Return the (X, Y) coordinate for the center point of the cell that contains the specified text.  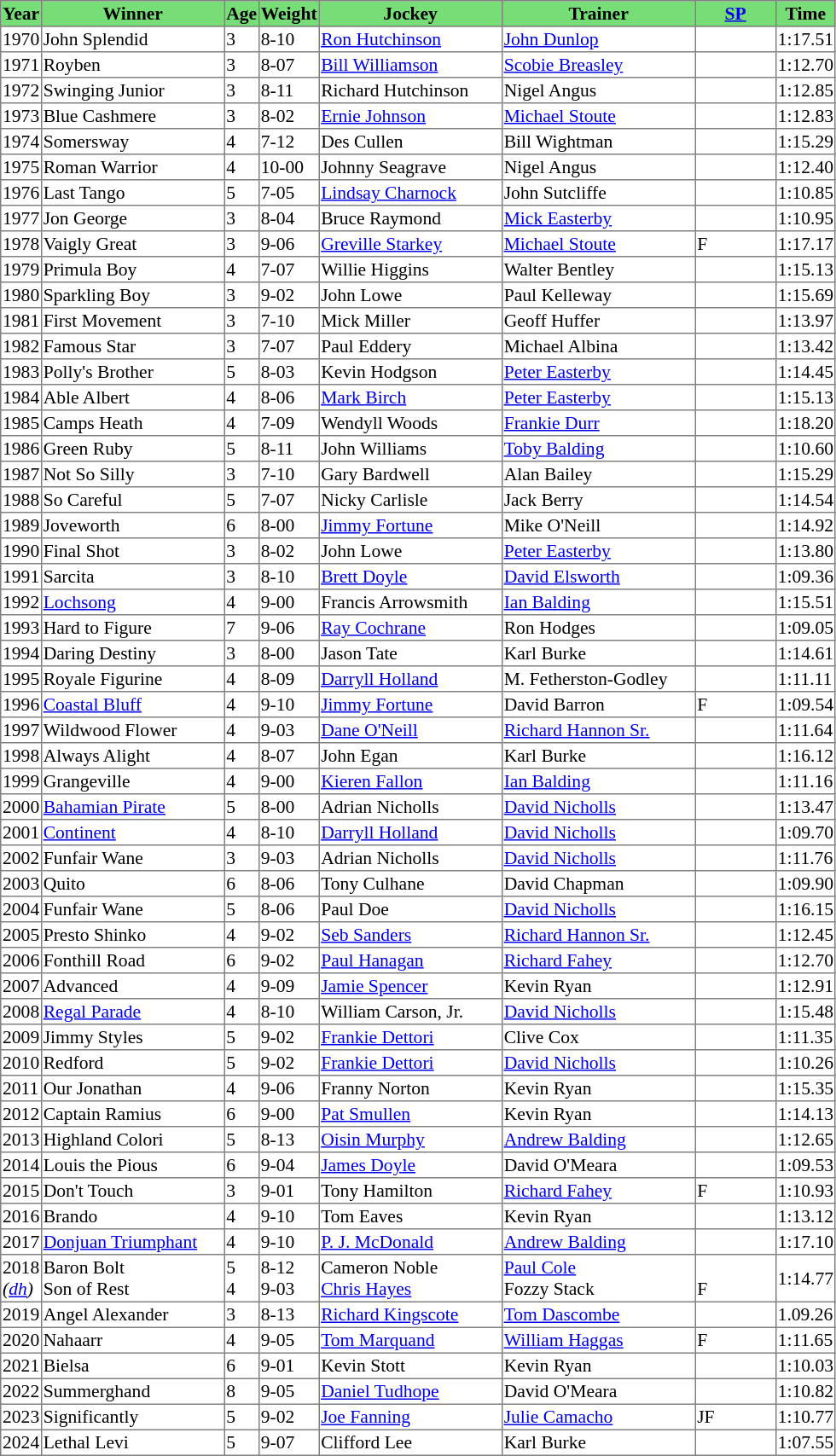
Bill Wightman (598, 142)
1:11.11 (805, 679)
Ray Cochrane (410, 628)
1:12.45 (805, 935)
1985 (21, 423)
Polly's Brother (132, 372)
1992 (21, 602)
1:09.90 (805, 884)
Winner (132, 14)
2013 (21, 1140)
Donjuan Triumphant (132, 1242)
Clifford Lee (410, 1442)
Regal Parade (132, 1012)
David Elsworth (598, 577)
Scobie Breasley (598, 65)
Seb Sanders (410, 935)
1996 (21, 705)
2011 (21, 1088)
2012 (21, 1114)
1:13.42 (805, 346)
So Careful (132, 500)
Bielsa (132, 1366)
Willie Higgins (410, 270)
Grangeville (132, 781)
Nicky Carlisle (410, 500)
Richard Hutchinson (410, 90)
2010 (21, 1063)
1:13.12 (805, 1216)
1987 (21, 474)
2007 (21, 986)
1:15.69 (805, 295)
2004 (21, 909)
1:14.92 (805, 525)
Paul Doe (410, 909)
1:10.82 (805, 1391)
1974 (21, 142)
Ron Hutchinson (410, 39)
1:12.91 (805, 986)
1:11.76 (805, 858)
2008 (21, 1012)
Jack Berry (598, 500)
Royben (132, 65)
Lindsay Charnock (410, 193)
2003 (21, 884)
1:17.17 (805, 244)
1978 (21, 244)
Tom Eaves (410, 1216)
Paul Hanagan (410, 960)
Paul ColeFozzy Stack (598, 1279)
1984 (21, 397)
David Chapman (598, 884)
Tom Dascombe (598, 1314)
Lethal Levi (132, 1442)
Kevin Hodgson (410, 372)
John Egan (410, 756)
1:12.40 (805, 167)
Gary Bardwell (410, 474)
8-04 (288, 218)
2009 (21, 1037)
Oisin Murphy (410, 1140)
Michael Albina (598, 346)
Captain Ramius (132, 1114)
1:11.35 (805, 1037)
Fonthill Road (132, 960)
9-04 (288, 1165)
Greville Starkey (410, 244)
Brando (132, 1216)
1976 (21, 193)
Jon George (132, 218)
1:15.51 (805, 602)
1997 (21, 730)
Kieren Fallon (410, 781)
1:11.16 (805, 781)
Wendyll Woods (410, 423)
9-09 (288, 986)
1975 (21, 167)
Jockey (410, 14)
1993 (21, 628)
Trainer (598, 14)
1:10.26 (805, 1063)
Quito (132, 884)
Coastal Bluff (132, 705)
John Sutcliffe (598, 193)
Franny Norton (410, 1088)
Hard to Figure (132, 628)
1:13.97 (805, 321)
1:16.15 (805, 909)
Toby Balding (598, 449)
Able Albert (132, 397)
1:14.13 (805, 1114)
David Barron (598, 705)
First Movement (132, 321)
1988 (21, 500)
Final Shot (132, 551)
Kevin Stott (410, 1366)
1:11.64 (805, 730)
1986 (21, 449)
Joveworth (132, 525)
2021 (21, 1366)
9-07 (288, 1442)
2016 (21, 1216)
James Doyle (410, 1165)
2001 (21, 832)
Vaigly Great (132, 244)
William Haggas (598, 1340)
2023 (21, 1417)
1971 (21, 65)
Julie Camacho (598, 1417)
Ernie Johnson (410, 116)
2000 (21, 807)
Highland Colori (132, 1140)
Francis Arrowsmith (410, 602)
Blue Cashmere (132, 116)
Joe Fanning (410, 1417)
Louis the Pious (132, 1165)
Cameron NobleChris Hayes (410, 1279)
1:09.36 (805, 577)
1:09.05 (805, 628)
Mark Birch (410, 397)
2018(dh) (21, 1279)
Tony Culhane (410, 884)
Ron Hodges (598, 628)
Jamie Spencer (410, 986)
Camps Heath (132, 423)
Somersway (132, 142)
Geoff Huffer (598, 321)
Advanced (132, 986)
Jason Tate (410, 653)
7-12 (288, 142)
Our Jonathan (132, 1088)
2014 (21, 1165)
1:14.77 (805, 1279)
10-00 (288, 167)
7 (241, 628)
John Williams (410, 449)
M. Fetherston-Godley (598, 679)
Baron BoltSon of Rest (132, 1279)
1:10.03 (805, 1366)
Last Tango (132, 193)
Significantly (132, 1417)
Royale Figurine (132, 679)
8-09 (288, 679)
John Dunlop (598, 39)
1:15.35 (805, 1088)
P. J. McDonald (410, 1242)
Time (805, 14)
Continent (132, 832)
Brett Doyle (410, 577)
54 (241, 1279)
2022 (21, 1391)
1994 (21, 653)
1989 (21, 525)
2017 (21, 1242)
Dane O'Neill (410, 730)
Famous Star (132, 346)
1:18.20 (805, 423)
John Splendid (132, 39)
1983 (21, 372)
1:17.10 (805, 1242)
1:15.48 (805, 1012)
Johnny Seagrave (410, 167)
1:10.95 (805, 218)
SP (735, 14)
Primula Boy (132, 270)
1:07.55 (805, 1442)
7-05 (288, 193)
Green Ruby (132, 449)
Frankie Durr (598, 423)
Paul Eddery (410, 346)
Age (241, 14)
Always Alight (132, 756)
1973 (21, 116)
Sarcita (132, 577)
1:09.70 (805, 832)
Sparkling Boy (132, 295)
1:12.85 (805, 90)
1980 (21, 295)
Pat Smullen (410, 1114)
7-09 (288, 423)
1979 (21, 270)
Tony Hamilton (410, 1191)
2005 (21, 935)
1972 (21, 90)
1:14.54 (805, 500)
Nahaarr (132, 1340)
Redford (132, 1063)
1:13.80 (805, 551)
1.09.26 (805, 1314)
8-129-03 (288, 1279)
1977 (21, 218)
Tom Marquand (410, 1340)
1990 (21, 551)
1:10.77 (805, 1417)
1981 (21, 321)
8-03 (288, 372)
Mike O'Neill (598, 525)
Summerghand (132, 1391)
1:09.53 (805, 1165)
1:12.65 (805, 1140)
2019 (21, 1314)
Don't Touch (132, 1191)
1:16.12 (805, 756)
1999 (21, 781)
1:10.85 (805, 193)
2015 (21, 1191)
Year (21, 14)
8 (241, 1391)
1982 (21, 346)
Paul Kelleway (598, 295)
1:10.60 (805, 449)
2020 (21, 1340)
1:09.54 (805, 705)
2024 (21, 1442)
Clive Cox (598, 1037)
1:12.83 (805, 116)
1995 (21, 679)
Wildwood Flower (132, 730)
Bahamian Pirate (132, 807)
2006 (21, 960)
Presto Shinko (132, 935)
Mick Easterby (598, 218)
1:10.93 (805, 1191)
Angel Alexander (132, 1314)
1:17.51 (805, 39)
2002 (21, 858)
Lochsong (132, 602)
Not So Silly (132, 474)
Daniel Tudhope (410, 1391)
Mick Miller (410, 321)
1:14.45 (805, 372)
Richard Kingscote (410, 1314)
1:11.65 (805, 1340)
1970 (21, 39)
1998 (21, 756)
Walter Bentley (598, 270)
Bill Williamson (410, 65)
Swinging Junior (132, 90)
JF (735, 1417)
William Carson, Jr. (410, 1012)
Des Cullen (410, 142)
Weight (288, 14)
Roman Warrior (132, 167)
1:13.47 (805, 807)
Alan Bailey (598, 474)
1:14.61 (805, 653)
Bruce Raymond (410, 218)
Daring Destiny (132, 653)
Jimmy Styles (132, 1037)
1991 (21, 577)
